Detect which cell encompasses the target text, then output its [X, Y] center coordinate. 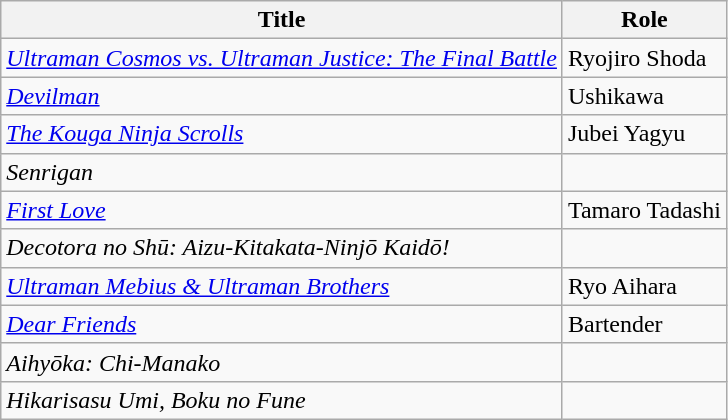
Title [282, 20]
Tamaro Tadashi [644, 210]
The Kouga Ninja Scrolls [282, 134]
Bartender [644, 324]
Aihyōka: Chi-Manako [282, 362]
Hikarisasu Umi, Boku no Fune [282, 400]
Devilman [282, 96]
Jubei Yagyu [644, 134]
Ultraman Cosmos vs. Ultraman Justice: The Final Battle [282, 58]
Role [644, 20]
Senrigan [282, 172]
Decotora no Shū: Aizu-Kitakata-Ninjō Kaidō! [282, 248]
Ryojiro Shoda [644, 58]
Ultraman Mebius & Ultraman Brothers [282, 286]
Ryo Aihara [644, 286]
Ushikawa [644, 96]
Dear Friends [282, 324]
First Love [282, 210]
